Extract the (x, y) coordinate from the center of the cell holding the provided text.  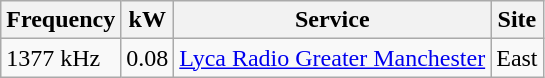
Lyca Radio Greater Manchester (332, 58)
0.08 (148, 58)
East (517, 58)
Service (332, 20)
kW (148, 20)
Site (517, 20)
Frequency (61, 20)
1377 kHz (61, 58)
